Scan for the cell matching the given text and deliver its [x, y] coordinate at center. 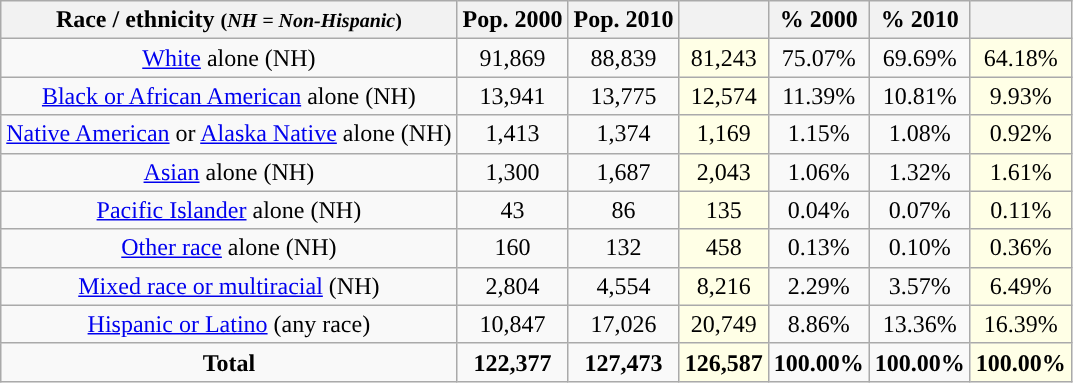
0.04% [818, 210]
0.92% [1020, 134]
8.86% [818, 324]
122,377 [512, 362]
13.36% [920, 324]
160 [512, 248]
458 [724, 248]
9.93% [1020, 96]
88,839 [624, 58]
1.15% [818, 134]
2.29% [818, 286]
2,804 [512, 286]
1,687 [624, 172]
0.07% [920, 210]
Pop. 2000 [512, 20]
Hispanic or Latino (any race) [229, 324]
Pacific Islander alone (NH) [229, 210]
1.32% [920, 172]
1.08% [920, 134]
126,587 [724, 362]
6.49% [1020, 286]
86 [624, 210]
% 2000 [818, 20]
0.13% [818, 248]
135 [724, 210]
0.11% [1020, 210]
10,847 [512, 324]
White alone (NH) [229, 58]
10.81% [920, 96]
Other race alone (NH) [229, 248]
Mixed race or multiracial (NH) [229, 286]
64.18% [1020, 58]
Native American or Alaska Native alone (NH) [229, 134]
1,300 [512, 172]
1.61% [1020, 172]
12,574 [724, 96]
43 [512, 210]
16.39% [1020, 324]
17,026 [624, 324]
0.10% [920, 248]
% 2010 [920, 20]
1,374 [624, 134]
Pop. 2010 [624, 20]
Asian alone (NH) [229, 172]
Race / ethnicity (NH = Non-Hispanic) [229, 20]
13,775 [624, 96]
Total [229, 362]
1,169 [724, 134]
132 [624, 248]
81,243 [724, 58]
75.07% [818, 58]
1,413 [512, 134]
0.36% [1020, 248]
Black or African American alone (NH) [229, 96]
11.39% [818, 96]
1.06% [818, 172]
91,869 [512, 58]
3.57% [920, 286]
2,043 [724, 172]
13,941 [512, 96]
127,473 [624, 362]
20,749 [724, 324]
69.69% [920, 58]
8,216 [724, 286]
4,554 [624, 286]
